Find where the given text appears and provide that cell's center as (x, y) coordinate. 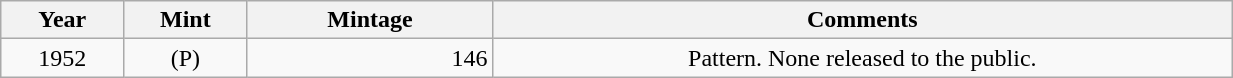
Mintage (370, 20)
Pattern. None released to the public. (862, 58)
146 (370, 58)
Mint (186, 20)
Year (62, 20)
Comments (862, 20)
1952 (62, 58)
(P) (186, 58)
